Return [x, y] of the center of cell containing provided text 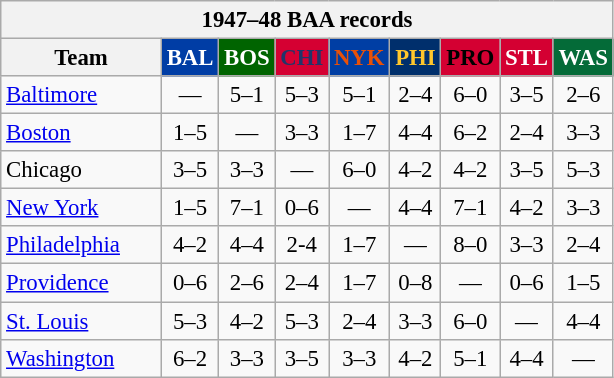
PHI [416, 58]
BOS [247, 58]
New York [82, 208]
Providence [82, 283]
Boston [82, 133]
Chicago [82, 170]
2-4 [302, 245]
Baltimore [82, 95]
St. Louis [82, 321]
BAL [190, 58]
WAS [583, 58]
Washington [82, 358]
STL [527, 58]
Philadelphia [82, 245]
0–8 [416, 283]
CHI [302, 58]
Team [82, 58]
1947–48 BAA records [308, 20]
PRO [470, 58]
8–0 [470, 245]
NYK [360, 58]
